Pinpoint the cell where the given text exists, returning its [X, Y] midpoint coordinate. 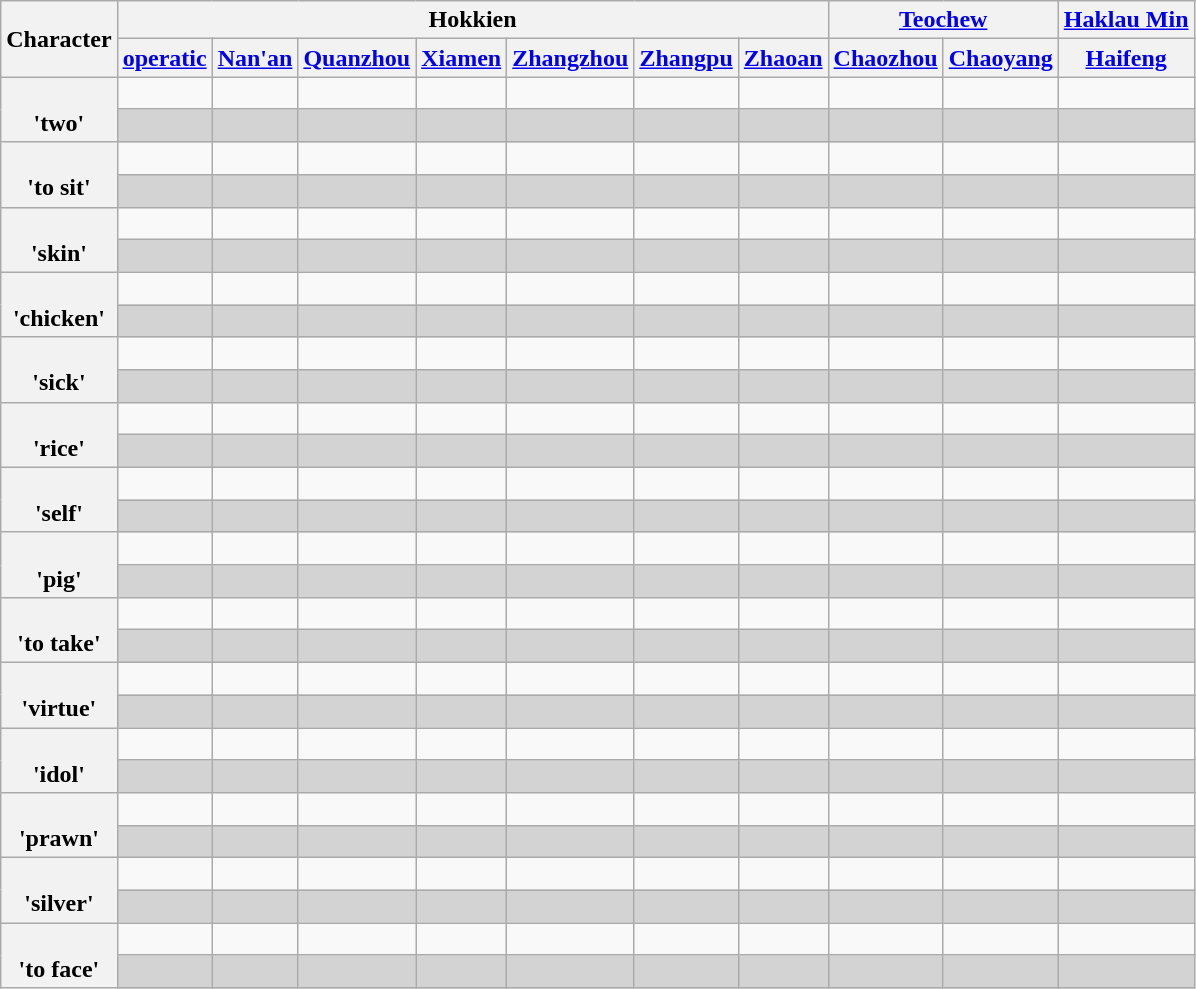
Zhaoan [783, 58]
Haifeng [1126, 58]
Chaoyang [1000, 58]
'two' [59, 110]
Zhangzhou [570, 58]
operatic [164, 58]
'self' [59, 500]
Nan'an [255, 58]
'chicken' [59, 304]
Chaozhou [886, 58]
'rice' [59, 434]
'to face' [59, 956]
'sick' [59, 370]
'to take' [59, 630]
'to sit' [59, 174]
'silver' [59, 890]
Haklau Min [1126, 20]
Quanzhou [357, 58]
Character [59, 39]
'prawn' [59, 826]
'virtue' [59, 694]
'pig' [59, 564]
Hokkien [472, 20]
Teochew [943, 20]
'skin' [59, 240]
Zhangpu [686, 58]
Xiamen [462, 58]
'idol' [59, 760]
